Output the [x, y] coordinate of the center of the cell containing the given text.  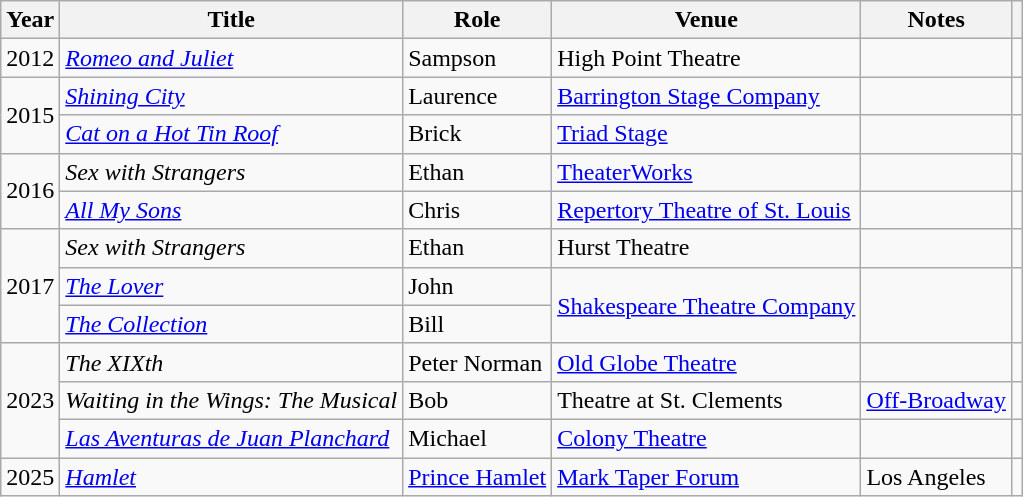
Bob [478, 400]
The Collection [232, 324]
Laurence [478, 96]
Off-Broadway [936, 400]
2015 [30, 115]
Las Aventuras de Juan Planchard [232, 438]
Sampson [478, 58]
Triad Stage [706, 134]
2017 [30, 286]
Hamlet [232, 477]
Venue [706, 20]
John [478, 286]
2025 [30, 477]
Prince Hamlet [478, 477]
Bill [478, 324]
All My Sons [232, 210]
Barrington Stage Company [706, 96]
Shining City [232, 96]
Brick [478, 134]
The XIXth [232, 362]
Peter Norman [478, 362]
Role [478, 20]
Title [232, 20]
Year [30, 20]
2023 [30, 400]
High Point Theatre [706, 58]
Mark Taper Forum [706, 477]
TheaterWorks [706, 172]
Colony Theatre [706, 438]
Cat on a Hot Tin Roof [232, 134]
The Lover [232, 286]
Romeo and Juliet [232, 58]
Shakespeare Theatre Company [706, 305]
Waiting in the Wings: The Musical [232, 400]
Michael [478, 438]
Hurst Theatre [706, 248]
Notes [936, 20]
Chris [478, 210]
Old Globe Theatre [706, 362]
2016 [30, 191]
Repertory Theatre of St. Louis [706, 210]
Theatre at St. Clements [706, 400]
2012 [30, 58]
Los Angeles [936, 477]
